Return (X, Y) of the center of cell containing provided text 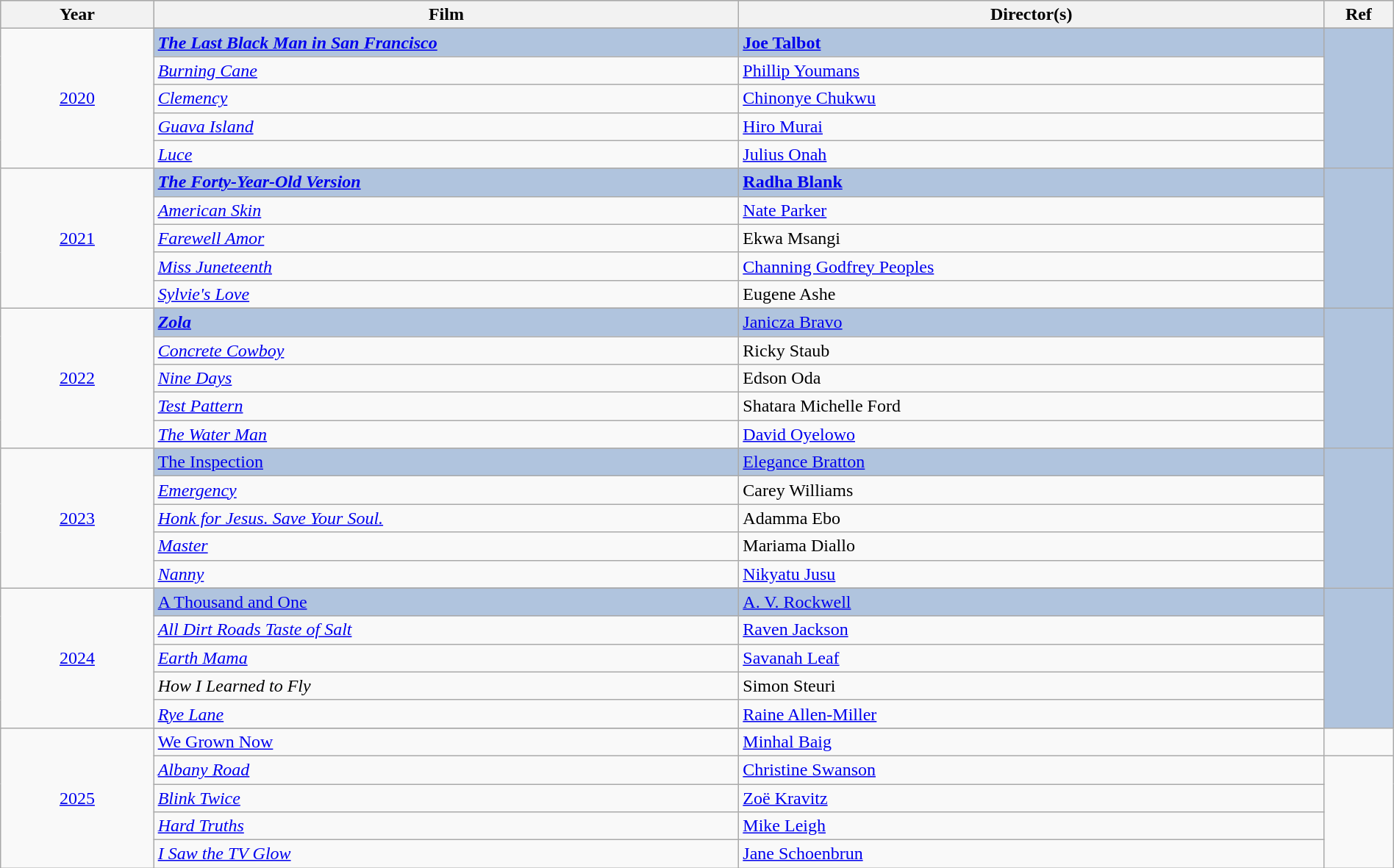
Rye Lane (446, 714)
Hard Truths (446, 826)
The Water Man (446, 434)
Zoë Kravitz (1032, 797)
Nikyatu Jusu (1032, 574)
Master (446, 546)
Adamma Ebo (1032, 518)
Christine Swanson (1032, 770)
Albany Road (446, 770)
Mike Leigh (1032, 826)
Year (77, 15)
Farewell Amor (446, 238)
Simon Steuri (1032, 686)
Ekwa Msangi (1032, 238)
Nine Days (446, 379)
Zola (446, 322)
Savanah Leaf (1032, 658)
Julius Onah (1032, 154)
We Grown Now (446, 742)
Ricky Staub (1032, 351)
Joe Talbot (1032, 43)
2024 (77, 658)
Miss Juneteenth (446, 266)
All Dirt Roads Taste of Salt (446, 630)
Concrete Cowboy (446, 351)
Eugene Ashe (1032, 294)
Minhal Baig (1032, 742)
2020 (77, 98)
Mariama Diallo (1032, 546)
Channing Godfrey Peoples (1032, 266)
Nate Parker (1032, 210)
Edson Oda (1032, 379)
Chinonye Chukwu (1032, 98)
A. V. Rockwell (1032, 602)
Shatara Michelle Ford (1032, 406)
Guava Island (446, 126)
Sylvie's Love (446, 294)
Hiro Murai (1032, 126)
Earth Mama (446, 658)
2022 (77, 378)
Burning Cane (446, 71)
The Forty-Year-Old Version (446, 182)
I Saw the TV Glow (446, 854)
Honk for Jesus. Save Your Soul. (446, 518)
The Last Black Man in San Francisco (446, 43)
Elegance Bratton (1032, 462)
2025 (77, 797)
Raven Jackson (1032, 630)
Janicza Bravo (1032, 322)
A Thousand and One (446, 602)
2023 (77, 518)
Emergency (446, 490)
Radha Blank (1032, 182)
Clemency (446, 98)
The Inspection (446, 462)
Blink Twice (446, 797)
How I Learned to Fly (446, 686)
Phillip Youmans (1032, 71)
Film (446, 15)
Carey Williams (1032, 490)
2021 (77, 238)
Raine Allen-Miller (1032, 714)
Test Pattern (446, 406)
Luce (446, 154)
American Skin (446, 210)
Jane Schoenbrun (1032, 854)
Nanny (446, 574)
Director(s) (1032, 15)
David Oyelowo (1032, 434)
Ref (1359, 15)
